Extract the [x, y] coordinate from the center of the cell holding the provided text.  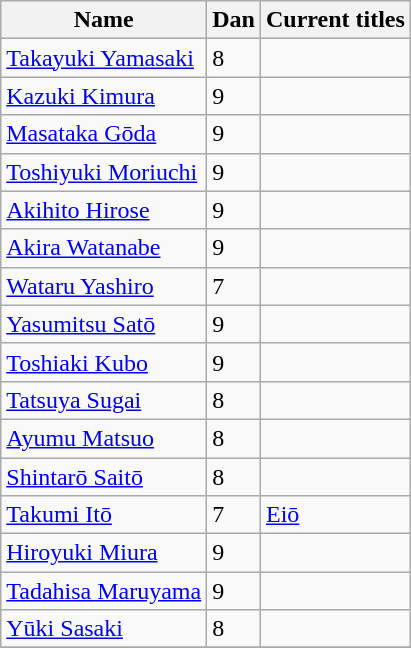
Akira Watanabe [104, 248]
Masataka Gōda [104, 134]
Current titles [335, 20]
Tatsuya Sugai [104, 400]
Tadahisa Maruyama [104, 591]
Akihito Hirose [104, 210]
Kazuki Kimura [104, 96]
Dan [234, 20]
Wataru Yashiro [104, 286]
Toshiyuki Moriuchi [104, 172]
Ayumu Matsuo [104, 438]
Hiroyuki Miura [104, 553]
Takayuki Yamasaki [104, 58]
Yūki Sasaki [104, 629]
Yasumitsu Satō [104, 324]
Eiō [335, 515]
Shintarō Saitō [104, 477]
Name [104, 20]
Takumi Itō [104, 515]
Toshiaki Kubo [104, 362]
